Find where the given text appears and provide that cell's center as [X, Y] coordinate. 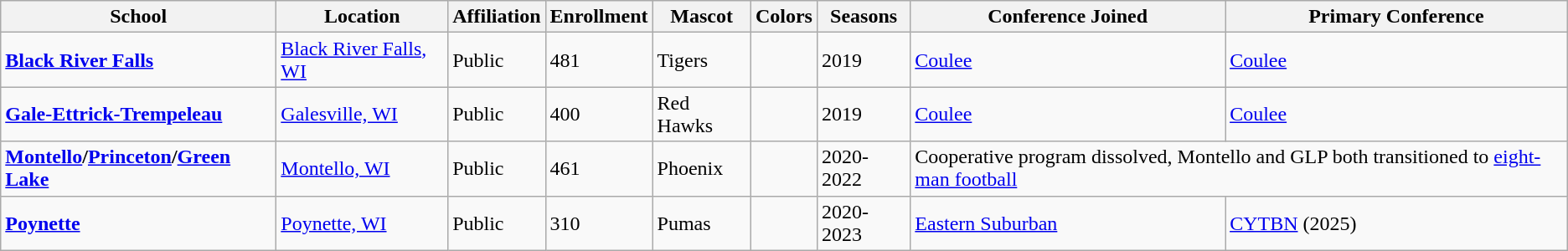
Poynette, WI [362, 223]
Poynette [139, 223]
Cooperative program dissolved, Montello and GLP both transitioned to eight-man football [1239, 169]
Pumas [702, 223]
CYTBN (2025) [1397, 223]
310 [599, 223]
Conference Joined [1068, 17]
2020-2023 [863, 223]
Seasons [863, 17]
Black River Falls, WI [362, 60]
2020-2022 [863, 169]
461 [599, 169]
Location [362, 17]
Phoenix [702, 169]
481 [599, 60]
School [139, 17]
Enrollment [599, 17]
Red Hawks [702, 114]
Primary Conference [1397, 17]
Colors [784, 17]
Affiliation [497, 17]
Black River Falls [139, 60]
Galesville, WI [362, 114]
Tigers [702, 60]
Mascot [702, 17]
Montello/Princeton/Green Lake [139, 169]
Montello, WI [362, 169]
Gale-Ettrick-Trempeleau [139, 114]
400 [599, 114]
Eastern Suburban [1068, 223]
